Return the (X, Y) coordinate for the center point of the cell that contains the specified text.  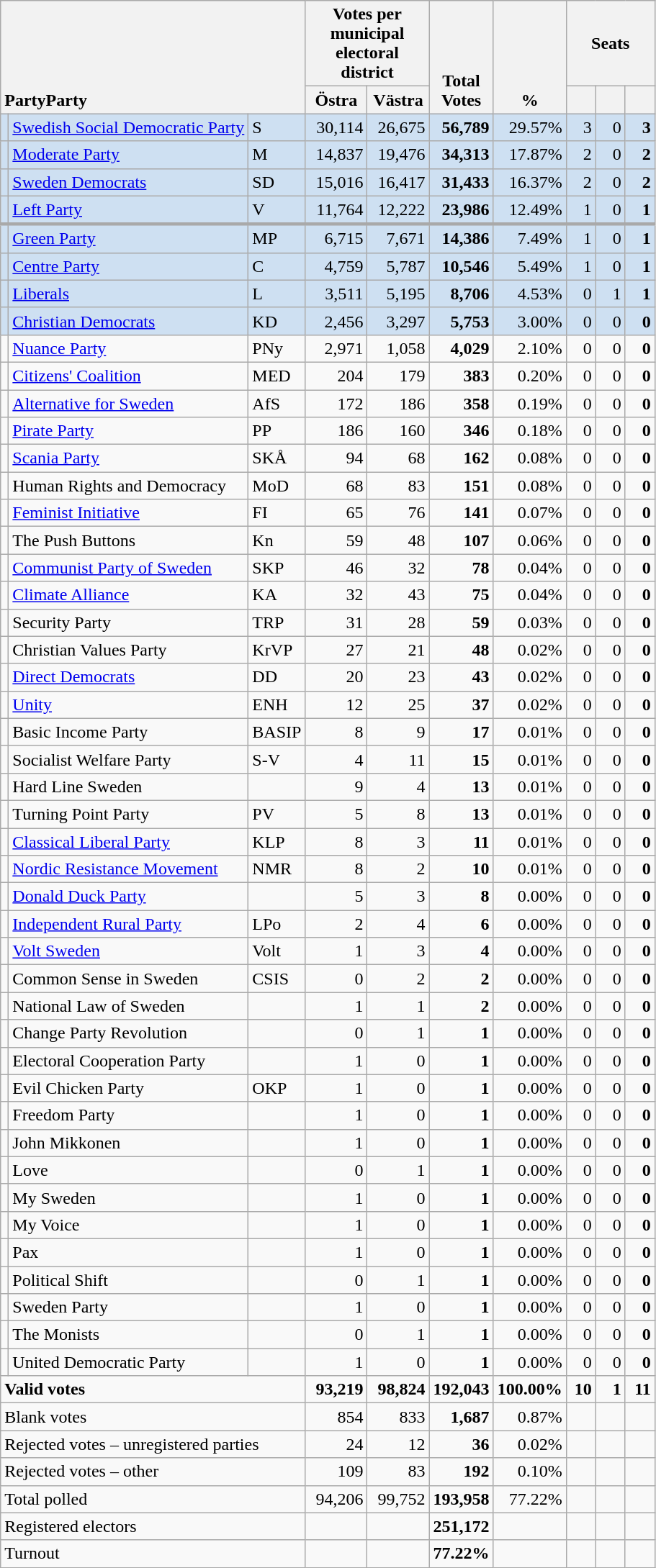
Hard Line Sweden (128, 787)
0.18% (530, 431)
358 (461, 404)
0.10% (530, 1472)
% (530, 58)
Pax (128, 1252)
Political Shift (128, 1280)
Turning Point Party (128, 814)
25 (398, 704)
6 (461, 924)
L (277, 294)
75 (461, 595)
Rejected votes – other (153, 1472)
833 (398, 1417)
Liberals (128, 294)
Love (128, 1170)
Votes per municipal electoral district (367, 43)
Security Party (128, 622)
Turnout (153, 1554)
65 (336, 513)
192 (461, 1472)
Pirate Party (128, 431)
27 (336, 650)
94,206 (336, 1499)
Swedish Social Democratic Party (128, 127)
21 (398, 650)
14,837 (336, 155)
Electoral Cooperation Party (128, 1061)
31,433 (461, 182)
17 (461, 732)
TRP (277, 622)
Climate Alliance (128, 595)
PNy (277, 348)
Scania Party (128, 458)
100.00% (530, 1390)
The Push Buttons (128, 540)
31 (336, 622)
16,417 (398, 182)
Citizens' Coalition (128, 376)
Seats (611, 43)
CSIS (277, 979)
346 (461, 431)
My Sweden (128, 1197)
7.49% (530, 239)
SKÅ (277, 458)
KA (277, 595)
34,313 (461, 155)
23 (398, 677)
2,456 (336, 321)
BASIP (277, 732)
Registered electors (153, 1526)
Nordic Resistance Movement (128, 869)
162 (461, 458)
MP (277, 239)
Feminist Initiative (128, 513)
0.03% (530, 622)
S-V (277, 759)
11,764 (336, 210)
23,986 (461, 210)
29.57% (530, 127)
17.87% (530, 155)
151 (461, 486)
Left Party (128, 210)
MoD (277, 486)
28 (398, 622)
Christian Values Party (128, 650)
5,195 (398, 294)
30,114 (336, 127)
4,759 (336, 266)
1,687 (461, 1417)
Green Party (128, 239)
The Monists (128, 1335)
Freedom Party (128, 1115)
14,386 (461, 239)
19,476 (398, 155)
My Voice (128, 1225)
Donald Duck Party (128, 897)
76 (398, 513)
DD (277, 677)
2.10% (530, 348)
4.53% (530, 294)
Communist Party of Sweden (128, 568)
C (277, 266)
AfS (277, 404)
Evil Chicken Party (128, 1088)
Moderate Party (128, 155)
Unity (128, 704)
Change Party Revolution (128, 1033)
20 (336, 677)
26,675 (398, 127)
Östra (336, 100)
12,222 (398, 210)
M (277, 155)
Independent Rural Party (128, 924)
Blank votes (153, 1417)
Human Rights and Democracy (128, 486)
0.06% (530, 540)
8,706 (461, 294)
5.49% (530, 266)
251,172 (461, 1526)
5,753 (461, 321)
36 (461, 1444)
7,671 (398, 239)
John Mikkonen (128, 1143)
0.20% (530, 376)
KrVP (277, 650)
0.19% (530, 404)
56,789 (461, 127)
MED (277, 376)
PartyParty (153, 58)
12.49% (530, 210)
Rejected votes – unregistered parties (153, 1444)
Direct Democrats (128, 677)
Sweden Party (128, 1308)
179 (398, 376)
16.37% (530, 182)
Centre Party (128, 266)
Christian Democrats (128, 321)
109 (336, 1472)
V (277, 210)
78 (461, 568)
46 (336, 568)
1,058 (398, 348)
15,016 (336, 182)
LPo (277, 924)
4,029 (461, 348)
ENH (277, 704)
United Democratic Party (128, 1362)
383 (461, 376)
PV (277, 814)
3.00% (530, 321)
Common Sense in Sweden (128, 979)
Total Votes (461, 58)
93,219 (336, 1390)
KLP (277, 841)
37 (461, 704)
98,824 (398, 1390)
2,971 (336, 348)
PP (277, 431)
NMR (277, 869)
KD (277, 321)
Total polled (153, 1499)
OKP (277, 1088)
Nuance Party (128, 348)
172 (336, 404)
Västra (398, 100)
Alternative for Sweden (128, 404)
107 (461, 540)
192,043 (461, 1390)
854 (336, 1417)
S (277, 127)
24 (336, 1444)
0.87% (530, 1417)
Classical Liberal Party (128, 841)
0.07% (530, 513)
3,511 (336, 294)
160 (398, 431)
Kn (277, 540)
193,958 (461, 1499)
94 (336, 458)
Socialist Welfare Party (128, 759)
Sweden Democrats (128, 182)
SKP (277, 568)
15 (461, 759)
National Law of Sweden (128, 1006)
FI (277, 513)
3,297 (398, 321)
SD (277, 182)
141 (461, 513)
Valid votes (153, 1390)
Basic Income Party (128, 732)
Volt (277, 951)
204 (336, 376)
99,752 (398, 1499)
Volt Sweden (128, 951)
10,546 (461, 266)
6,715 (336, 239)
5,787 (398, 266)
